Determine the (x, y) coordinate at the center of the cell enclosing the given text.  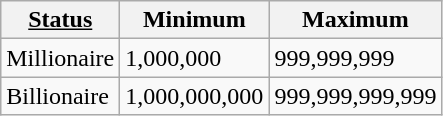
999,999,999,999 (356, 96)
Billionaire (60, 96)
Maximum (356, 20)
1,000,000,000 (194, 96)
1,000,000 (194, 58)
Minimum (194, 20)
Status (60, 20)
Millionaire (60, 58)
999,999,999 (356, 58)
